Capture the cell that displays the provided text and extract its (x, y) central coordinate. 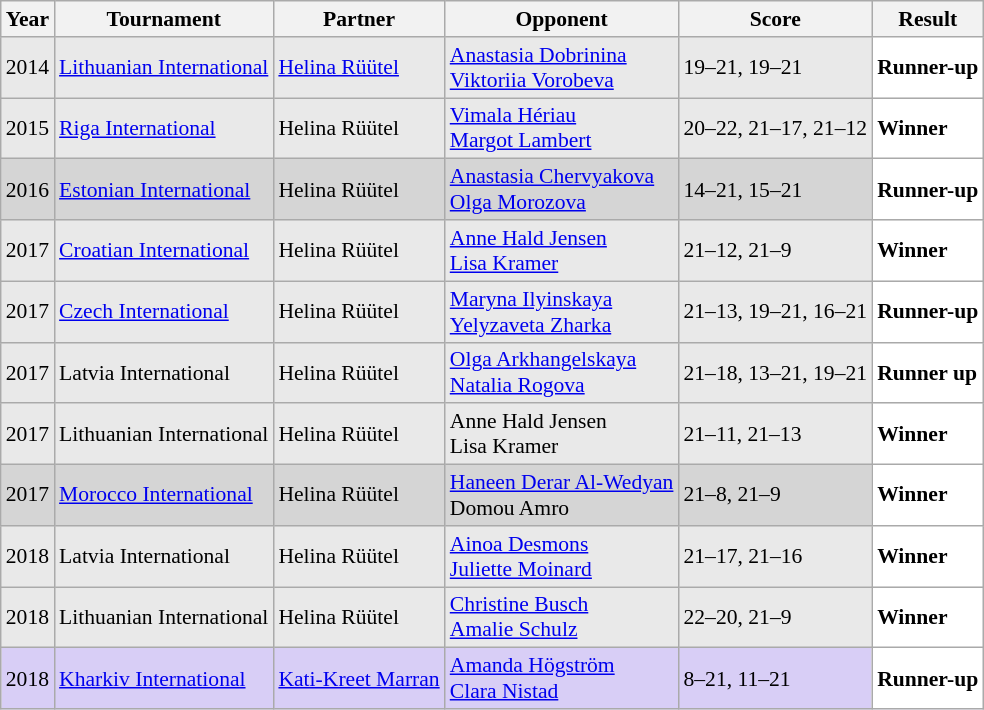
Tournament (164, 19)
21–13, 19–21, 16–21 (775, 312)
Haneen Derar Al-Wedyan Domou Amro (562, 496)
20–22, 21–17, 21–12 (775, 128)
Maryna Ilyinskaya Yelyzaveta Zharka (562, 312)
14–21, 15–21 (775, 190)
Year (28, 19)
Czech International (164, 312)
Christine Busch Amalie Schulz (562, 618)
Partner (358, 19)
2015 (28, 128)
2016 (28, 190)
Vimala Hériau Margot Lambert (562, 128)
21–18, 13–21, 19–21 (775, 372)
Runner up (928, 372)
21–12, 21–9 (775, 250)
2014 (28, 68)
Estonian International (164, 190)
Kharkiv International (164, 678)
21–8, 21–9 (775, 496)
Amanda Högström Clara Nistad (562, 678)
Croatian International (164, 250)
Olga Arkhangelskaya Natalia Rogova (562, 372)
Result (928, 19)
Score (775, 19)
21–11, 21–13 (775, 434)
Morocco International (164, 496)
Ainoa Desmons Juliette Moinard (562, 556)
Kati-Kreet Marran (358, 678)
Anastasia Chervyakova Olga Morozova (562, 190)
22–20, 21–9 (775, 618)
Opponent (562, 19)
19–21, 19–21 (775, 68)
21–17, 21–16 (775, 556)
8–21, 11–21 (775, 678)
Anastasia Dobrinina Viktoriia Vorobeva (562, 68)
Riga International (164, 128)
